Provide the (x, y) coordinate of the cell's center where the given text is located.  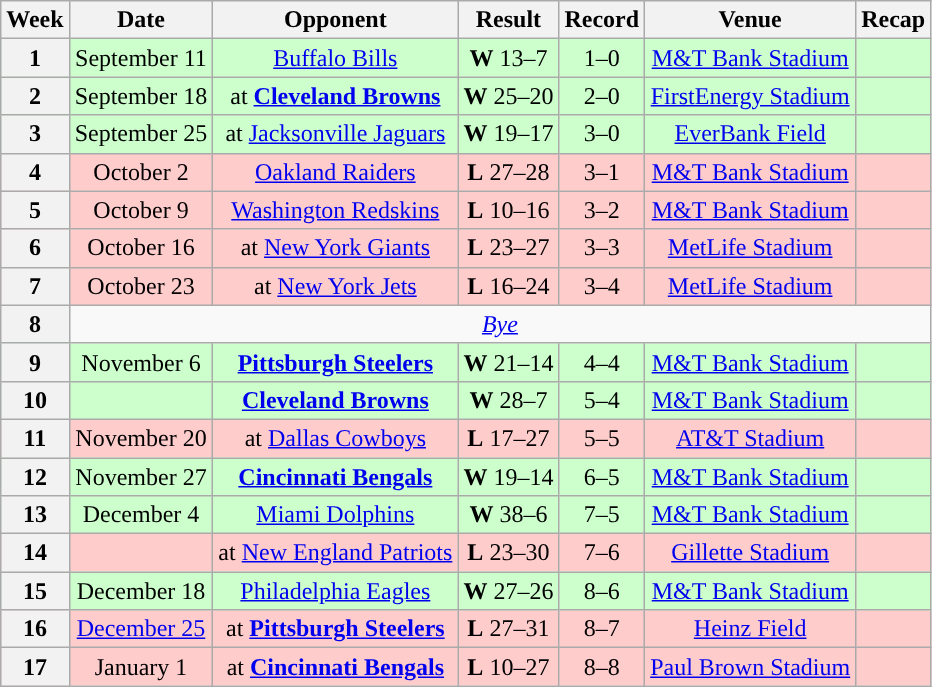
at Cleveland Browns (336, 96)
September 25 (141, 134)
8–6 (602, 591)
November 20 (141, 438)
5–5 (602, 438)
W 28–7 (508, 400)
November 27 (141, 477)
3–0 (602, 134)
L 10–16 (508, 210)
9 (35, 362)
Week (35, 20)
September 11 (141, 58)
W 25–20 (508, 96)
Miami Dolphins (336, 515)
Record (602, 20)
W 21–14 (508, 362)
5 (35, 210)
8 (35, 324)
L 16–24 (508, 286)
2 (35, 96)
3–3 (602, 248)
W 19–14 (508, 477)
4 (35, 172)
L 17–27 (508, 438)
W 13–7 (508, 58)
L 27–31 (508, 629)
12 (35, 477)
2–0 (602, 96)
Bye (500, 324)
4–4 (602, 362)
Buffalo Bills (336, 58)
at Cincinnati Bengals (336, 667)
W 19–17 (508, 134)
8–7 (602, 629)
at Jacksonville Jaguars (336, 134)
January 1 (141, 667)
at New York Giants (336, 248)
8–8 (602, 667)
at New York Jets (336, 286)
Date (141, 20)
Opponent (336, 20)
Heinz Field (750, 629)
7–6 (602, 553)
December 18 (141, 591)
December 25 (141, 629)
at Dallas Cowboys (336, 438)
16 (35, 629)
Paul Brown Stadium (750, 667)
3–1 (602, 172)
November 6 (141, 362)
3 (35, 134)
December 4 (141, 515)
6 (35, 248)
Cincinnati Bengals (336, 477)
Washington Redskins (336, 210)
October 23 (141, 286)
3–4 (602, 286)
at New England Patriots (336, 553)
Pittsburgh Steelers (336, 362)
Gillette Stadium (750, 553)
Philadelphia Eagles (336, 591)
W 27–26 (508, 591)
5–4 (602, 400)
13 (35, 515)
L 10–27 (508, 667)
3–2 (602, 210)
L 27–28 (508, 172)
AT&T Stadium (750, 438)
Result (508, 20)
15 (35, 591)
7 (35, 286)
at Pittsburgh Steelers (336, 629)
1–0 (602, 58)
L 23–27 (508, 248)
Venue (750, 20)
14 (35, 553)
1 (35, 58)
Recap (894, 20)
October 2 (141, 172)
L 23–30 (508, 553)
Oakland Raiders (336, 172)
Cleveland Browns (336, 400)
10 (35, 400)
11 (35, 438)
W 38–6 (508, 515)
7–5 (602, 515)
17 (35, 667)
October 16 (141, 248)
September 18 (141, 96)
FirstEnergy Stadium (750, 96)
EverBank Field (750, 134)
October 9 (141, 210)
6–5 (602, 477)
